Scan for the cell matching the given text and deliver its (X, Y) coordinate at center. 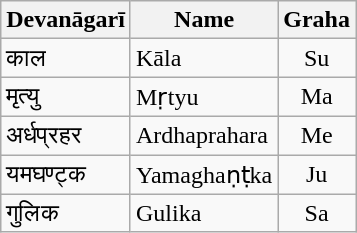
अर्धप्रहर (66, 135)
यमघण्ट्क (66, 174)
Kāla (204, 58)
Ma (317, 97)
मृत्यु (66, 97)
Su (317, 58)
Yamaghaṇṭka (204, 174)
Mṛtyu (204, 97)
Graha (317, 20)
Devanāgarī (66, 20)
Sa (317, 213)
Gulika (204, 213)
Me (317, 135)
काल (66, 58)
गुलिक (66, 213)
Ju (317, 174)
Name (204, 20)
Ardhaprahara (204, 135)
